Scan for the cell matching the given text and deliver its (x, y) coordinate at center. 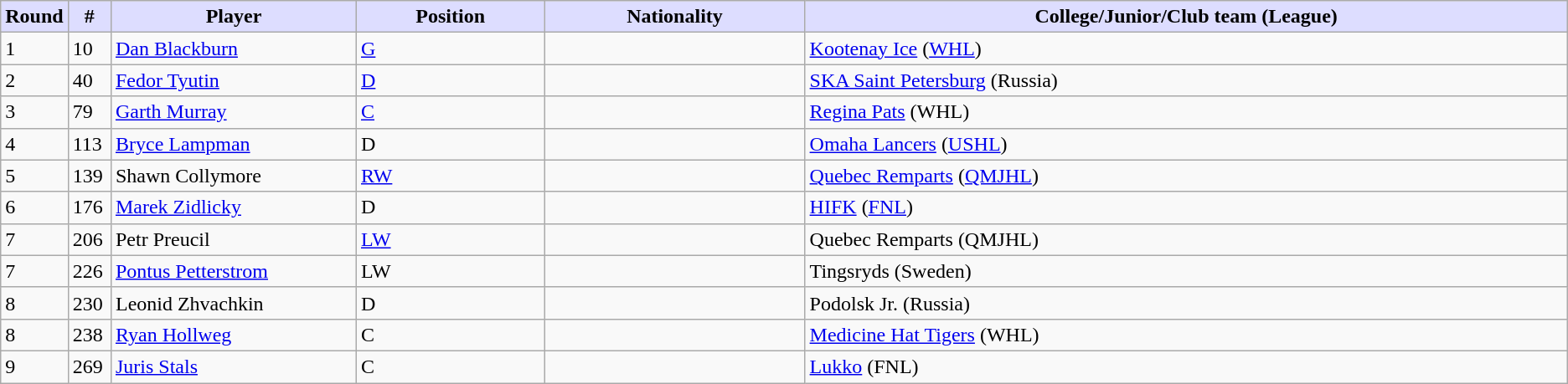
Pontus Petterstrom (233, 271)
176 (89, 207)
113 (89, 144)
226 (89, 271)
RW (450, 176)
10 (89, 49)
Tingsryds (Sweden) (1186, 271)
1 (34, 49)
Podolsk Jr. (Russia) (1186, 303)
SKA Saint Petersburg (Russia) (1186, 80)
Medicine Hat Tigers (WHL) (1186, 335)
Player (233, 17)
# (89, 17)
Bryce Lampman (233, 144)
4 (34, 144)
Nationality (675, 17)
Round (34, 17)
Shawn Collymore (233, 176)
Juris Stals (233, 366)
Dan Blackburn (233, 49)
40 (89, 80)
Fedor Tyutin (233, 80)
Garth Murray (233, 112)
Lukko (FNL) (1186, 366)
Marek Zidlicky (233, 207)
Position (450, 17)
9 (34, 366)
79 (89, 112)
G (450, 49)
269 (89, 366)
Petr Preucil (233, 239)
Omaha Lancers (USHL) (1186, 144)
Ryan Hollweg (233, 335)
5 (34, 176)
6 (34, 207)
College/Junior/Club team (League) (1186, 17)
238 (89, 335)
139 (89, 176)
2 (34, 80)
Regina Pats (WHL) (1186, 112)
206 (89, 239)
HIFK (FNL) (1186, 207)
3 (34, 112)
Kootenay Ice (WHL) (1186, 49)
Leonid Zhvachkin (233, 303)
230 (89, 303)
